Capture the cell that displays the provided text and extract its [x, y] central coordinate. 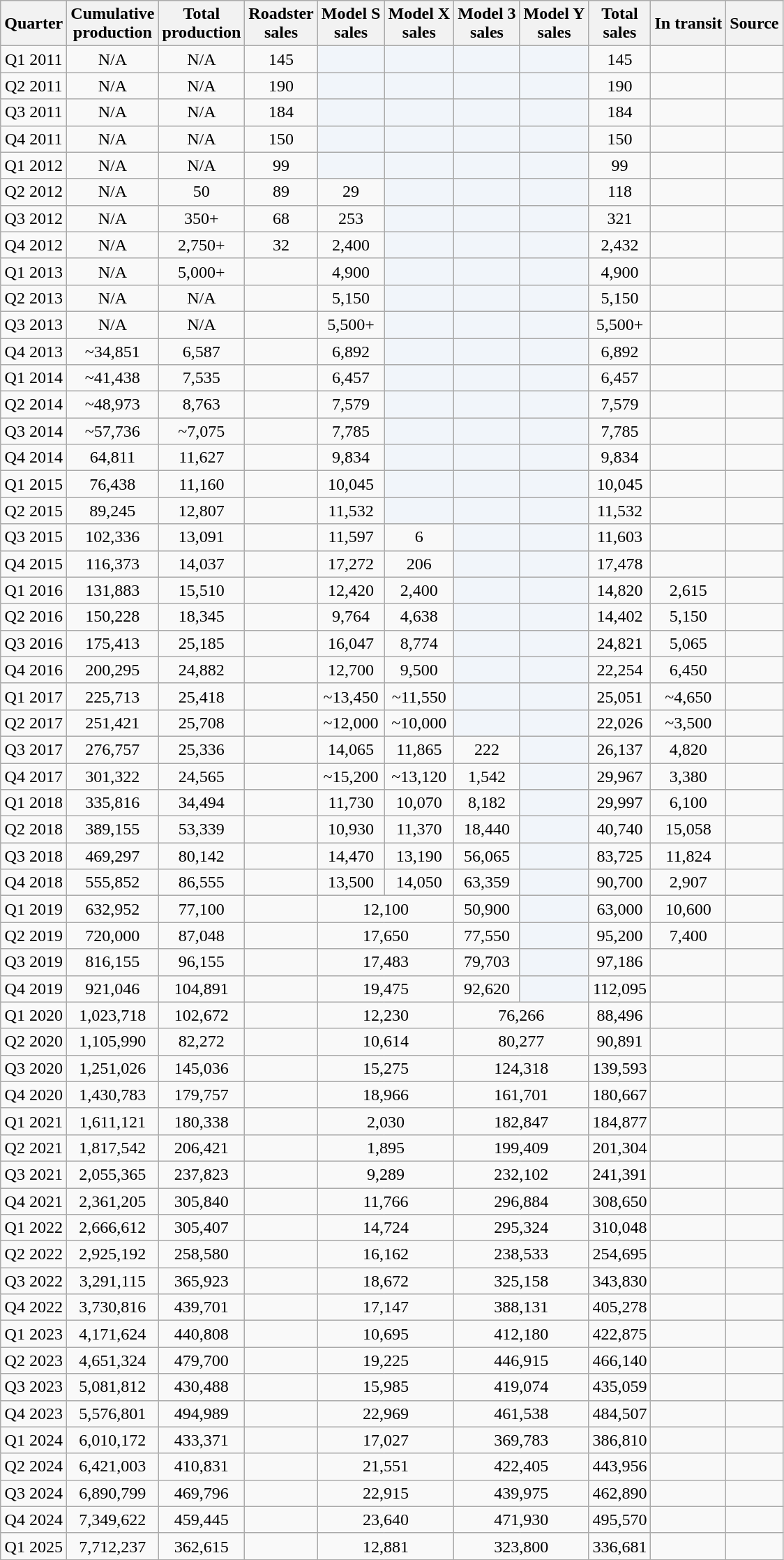
Model Ysales [554, 24]
29,997 [619, 803]
17,478 [619, 564]
251,421 [113, 723]
11,865 [419, 749]
816,155 [113, 962]
241,391 [619, 1174]
5,065 [688, 643]
95,200 [619, 936]
14,820 [619, 590]
~13,450 [351, 696]
5,576,801 [113, 1413]
Q3 2023 [33, 1387]
182,847 [522, 1121]
11,627 [202, 458]
Roadstersales [281, 24]
222 [487, 749]
Q2 2011 [33, 86]
471,930 [522, 1520]
1,105,990 [113, 1042]
412,180 [522, 1334]
201,304 [619, 1148]
Q2 2023 [33, 1360]
89,245 [113, 511]
Q1 2012 [33, 165]
25,418 [202, 696]
369,783 [522, 1440]
Q4 2021 [33, 1201]
~3,500 [688, 723]
50 [202, 192]
63,359 [487, 883]
22,915 [385, 1493]
4,638 [419, 617]
Q4 2017 [33, 777]
92,620 [487, 989]
362,615 [202, 1546]
435,059 [619, 1387]
82,272 [202, 1042]
335,816 [113, 803]
365,923 [202, 1281]
276,757 [113, 749]
89 [281, 192]
325,158 [522, 1281]
24,882 [202, 670]
~12,000 [351, 723]
8,763 [202, 405]
305,407 [202, 1228]
2,361,205 [113, 1201]
200,295 [113, 670]
90,700 [619, 883]
Q3 2022 [33, 1281]
77,550 [487, 936]
~15,200 [351, 777]
104,891 [202, 989]
145,036 [202, 1068]
25,185 [202, 643]
9,764 [351, 617]
150,228 [113, 617]
22,254 [619, 670]
83,725 [619, 856]
18,440 [487, 830]
15,510 [202, 590]
199,409 [522, 1148]
131,883 [113, 590]
459,445 [202, 1520]
14,037 [202, 564]
Q3 2018 [33, 856]
11,766 [385, 1201]
6,100 [688, 803]
Q4 2023 [33, 1413]
~7,075 [202, 431]
4,171,624 [113, 1334]
439,975 [522, 1493]
19,475 [385, 989]
410,831 [202, 1467]
Q2 2021 [33, 1148]
11,730 [351, 803]
469,297 [113, 856]
238,533 [522, 1254]
232,102 [522, 1174]
Q1 2013 [33, 271]
11,370 [419, 830]
Q2 2013 [33, 298]
422,405 [522, 1467]
5,081,812 [113, 1387]
16,162 [385, 1254]
6 [419, 537]
Q1 2019 [33, 909]
Q4 2016 [33, 670]
10,600 [688, 909]
11,603 [619, 537]
225,713 [113, 696]
Cumulativeproduction [113, 24]
53,339 [202, 830]
180,338 [202, 1121]
495,570 [619, 1520]
29,967 [619, 777]
Source [755, 24]
24,821 [619, 643]
Q2 2015 [33, 511]
Q1 2014 [33, 378]
Q4 2020 [33, 1095]
206 [419, 564]
2,615 [688, 590]
In transit [688, 24]
90,891 [619, 1042]
25,336 [202, 749]
440,808 [202, 1334]
1,251,026 [113, 1068]
Q3 2015 [33, 537]
10,695 [385, 1334]
1,817,542 [113, 1148]
88,496 [619, 1015]
Q3 2012 [33, 218]
Q1 2016 [33, 590]
14,724 [385, 1228]
308,650 [619, 1201]
13,500 [351, 883]
6,890,799 [113, 1493]
18,672 [385, 1281]
6,010,172 [113, 1440]
180,667 [619, 1095]
17,027 [385, 1440]
116,373 [113, 564]
15,058 [688, 830]
Q2 2020 [33, 1042]
7,400 [688, 936]
253 [351, 218]
19,225 [385, 1360]
494,989 [202, 1413]
124,318 [522, 1068]
68 [281, 218]
2,030 [385, 1121]
305,840 [202, 1201]
6,421,003 [113, 1467]
419,074 [522, 1387]
56,065 [487, 856]
Q2 2019 [33, 936]
17,483 [385, 962]
12,807 [202, 511]
2,666,612 [113, 1228]
446,915 [522, 1360]
7,349,622 [113, 1520]
86,555 [202, 883]
118 [619, 192]
22,026 [619, 723]
321 [619, 218]
12,420 [351, 590]
Q4 2019 [33, 989]
12,230 [385, 1015]
17,147 [385, 1307]
12,700 [351, 670]
921,046 [113, 989]
2,907 [688, 883]
15,985 [385, 1387]
2,750+ [202, 245]
12,881 [385, 1546]
Q4 2013 [33, 351]
29 [351, 192]
Q2 2014 [33, 405]
40,740 [619, 830]
343,830 [619, 1281]
Q1 2018 [33, 803]
6,450 [688, 670]
433,371 [202, 1440]
Q1 2020 [33, 1015]
301,322 [113, 777]
6,587 [202, 351]
7,712,237 [113, 1546]
Q3 2019 [33, 962]
161,701 [522, 1095]
258,580 [202, 1254]
8,182 [487, 803]
296,884 [522, 1201]
323,800 [522, 1546]
~57,736 [113, 431]
Q2 2024 [33, 1467]
14,050 [419, 883]
Q1 2023 [33, 1334]
18,966 [385, 1095]
Q3 2024 [33, 1493]
Model Ssales [351, 24]
32 [281, 245]
1,611,121 [113, 1121]
1,895 [385, 1148]
63,000 [619, 909]
Q1 2017 [33, 696]
87,048 [202, 936]
Q2 2016 [33, 617]
7,535 [202, 378]
Q1 2024 [33, 1440]
Q3 2020 [33, 1068]
18,345 [202, 617]
3,730,816 [113, 1307]
9,500 [419, 670]
422,875 [619, 1334]
Q3 2016 [33, 643]
3,291,115 [113, 1281]
~11,550 [419, 696]
11,597 [351, 537]
21,551 [385, 1467]
1,430,783 [113, 1095]
102,336 [113, 537]
Q2 2012 [33, 192]
Q4 2015 [33, 564]
76,438 [113, 484]
25,708 [202, 723]
295,324 [522, 1228]
Totalsales [619, 24]
Q2 2018 [33, 830]
Q1 2021 [33, 1121]
350+ [202, 218]
484,507 [619, 1413]
96,155 [202, 962]
26,137 [619, 749]
Q3 2021 [33, 1174]
Q3 2011 [33, 112]
439,701 [202, 1307]
Q1 2022 [33, 1228]
~41,438 [113, 378]
10,614 [385, 1042]
2,432 [619, 245]
254,695 [619, 1254]
64,811 [113, 458]
430,488 [202, 1387]
80,277 [522, 1042]
5,000+ [202, 271]
469,796 [202, 1493]
13,091 [202, 537]
184,877 [619, 1121]
14,065 [351, 749]
24,565 [202, 777]
461,538 [522, 1413]
4,820 [688, 749]
15,275 [385, 1068]
76,266 [522, 1015]
Q1 2015 [33, 484]
206,421 [202, 1148]
77,100 [202, 909]
Q1 2025 [33, 1546]
8,774 [419, 643]
10,070 [419, 803]
50,900 [487, 909]
Q4 2012 [33, 245]
102,672 [202, 1015]
Quarter [33, 24]
97,186 [619, 962]
175,413 [113, 643]
Q3 2017 [33, 749]
237,823 [202, 1174]
11,824 [688, 856]
466,140 [619, 1360]
Totalproduction [202, 24]
80,142 [202, 856]
2,055,365 [113, 1174]
Model Xsales [419, 24]
14,402 [619, 617]
720,000 [113, 936]
4,651,324 [113, 1360]
555,852 [113, 883]
388,131 [522, 1307]
9,289 [385, 1174]
17,272 [351, 564]
Q4 2011 [33, 139]
389,155 [113, 830]
~34,851 [113, 351]
22,969 [385, 1413]
Q4 2024 [33, 1520]
310,048 [619, 1228]
Q3 2013 [33, 324]
25,051 [619, 696]
Q2 2017 [33, 723]
79,703 [487, 962]
11,160 [202, 484]
13,190 [419, 856]
112,095 [619, 989]
336,681 [619, 1546]
479,700 [202, 1360]
12,100 [385, 909]
386,810 [619, 1440]
Q1 2011 [33, 59]
~10,000 [419, 723]
~13,120 [419, 777]
Model 3sales [487, 24]
1,023,718 [113, 1015]
3,380 [688, 777]
Q2 2022 [33, 1254]
34,494 [202, 803]
1,542 [487, 777]
139,593 [619, 1068]
443,956 [619, 1467]
23,640 [385, 1520]
Q4 2018 [33, 883]
632,952 [113, 909]
179,757 [202, 1095]
Q4 2014 [33, 458]
462,890 [619, 1493]
14,470 [351, 856]
17,650 [385, 936]
405,278 [619, 1307]
~48,973 [113, 405]
Q3 2014 [33, 431]
~4,650 [688, 696]
16,047 [351, 643]
Q4 2022 [33, 1307]
2,925,192 [113, 1254]
10,930 [351, 830]
